From the cell containing the given text, extract its center point as (X, Y) coordinate. 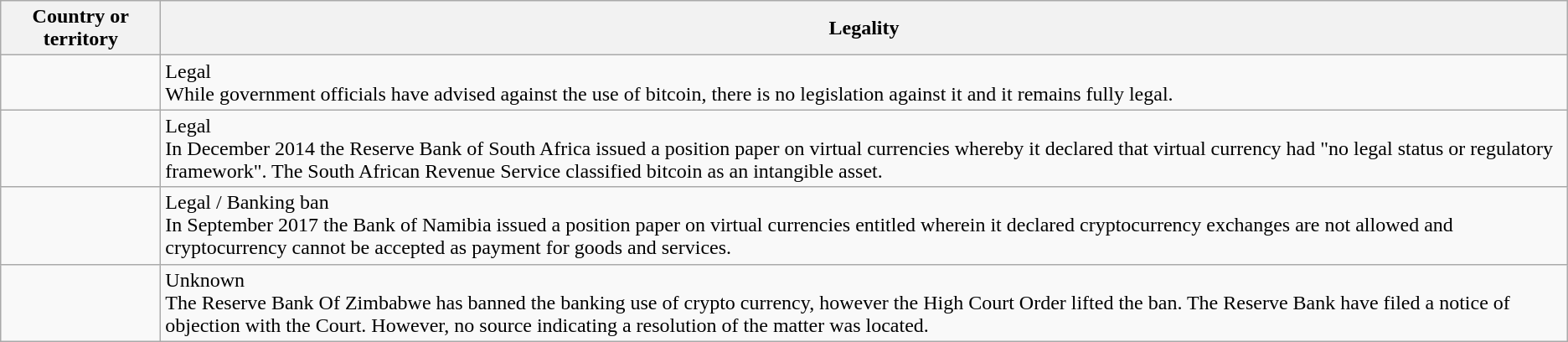
Country or territory (80, 28)
Legality (864, 28)
LegalWhile government officials have advised against the use of bitcoin, there is no legislation against it and it remains fully legal. (864, 82)
